Return [X, Y] of the center of cell containing provided text 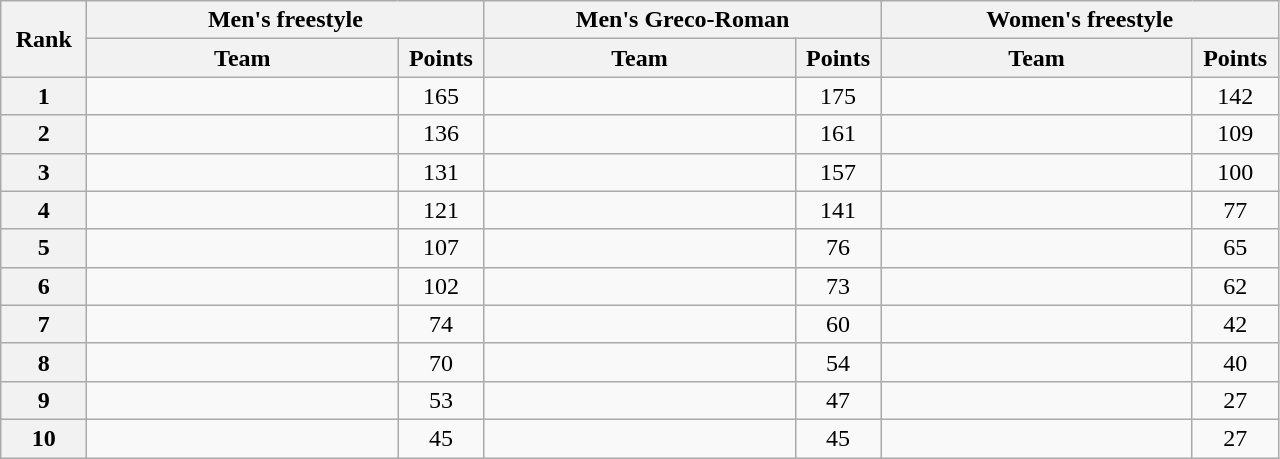
Rank [44, 39]
Men's Greco-Roman [682, 20]
102 [441, 286]
54 [838, 362]
107 [441, 248]
62 [1235, 286]
131 [441, 172]
142 [1235, 96]
100 [1235, 172]
5 [44, 248]
136 [441, 134]
6 [44, 286]
10 [44, 438]
40 [1235, 362]
74 [441, 324]
157 [838, 172]
8 [44, 362]
42 [1235, 324]
175 [838, 96]
1 [44, 96]
76 [838, 248]
165 [441, 96]
9 [44, 400]
2 [44, 134]
60 [838, 324]
70 [441, 362]
121 [441, 210]
7 [44, 324]
73 [838, 286]
65 [1235, 248]
161 [838, 134]
4 [44, 210]
141 [838, 210]
3 [44, 172]
Men's freestyle [286, 20]
Women's freestyle [1080, 20]
47 [838, 400]
53 [441, 400]
77 [1235, 210]
109 [1235, 134]
